Output the (x, y) coordinate of the center of the cell containing the given text.  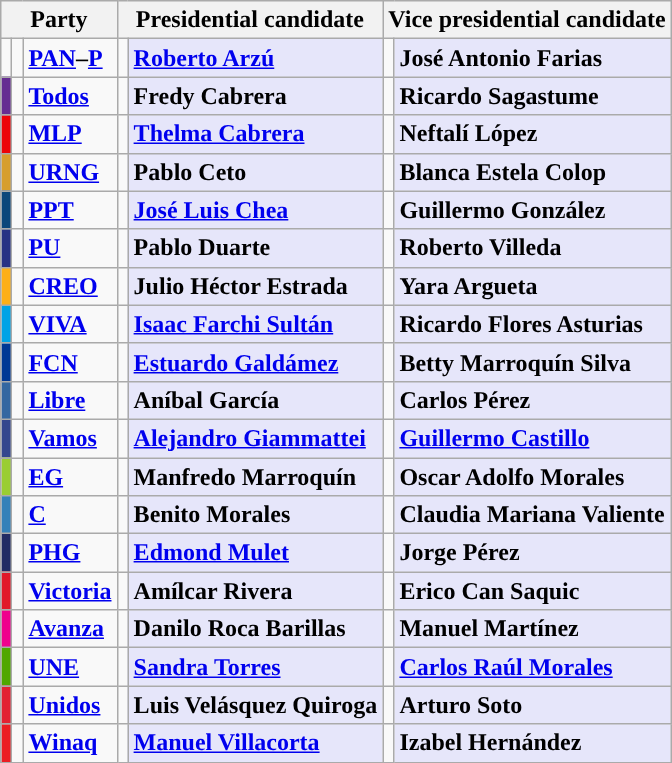
Claudia Mariana Valiente (532, 515)
Alejandro Giammattei (256, 438)
Manuel Martínez (532, 629)
UNE (70, 667)
Ricardo Sagastume (532, 96)
Betty Marroquín Silva (532, 362)
Libre (70, 400)
Edmond Mulet (256, 553)
Presidential candidate (250, 20)
Izabel Hernández (532, 743)
Danilo Roca Barillas (256, 629)
CREO (70, 286)
PU (70, 248)
Todos (70, 96)
MLP (70, 134)
Guillermo González (532, 210)
Roberto Arzú (256, 58)
VIVA (70, 324)
Guillermo Castillo (532, 438)
Manuel Villacorta (256, 743)
URNG (70, 172)
Yara Argueta (532, 286)
Julio Héctor Estrada (256, 286)
Neftalí López (532, 134)
Erico Can Saquic (532, 591)
Avanza (70, 629)
PAN–P (70, 58)
Aníbal García (256, 400)
Vice presidential candidate (527, 20)
Roberto Villeda (532, 248)
Amílcar Rivera (256, 591)
Victoria (70, 591)
José Antonio Farias (532, 58)
Estuardo Galdámez (256, 362)
Oscar Adolfo Morales (532, 477)
Jorge Pérez (532, 553)
Fredy Cabrera (256, 96)
Sandra Torres (256, 667)
Carlos Raúl Morales (532, 667)
PPT (70, 210)
José Luis Chea (256, 210)
Luis Velásquez Quiroga (256, 705)
Arturo Soto (532, 705)
Vamos (70, 438)
Pablo Duarte (256, 248)
FCN (70, 362)
Pablo Ceto (256, 172)
Carlos Pérez (532, 400)
Manfredo Marroquín (256, 477)
Unidos (70, 705)
Party (59, 20)
C (70, 515)
Blanca Estela Colop (532, 172)
Isaac Farchi Sultán (256, 324)
Benito Morales (256, 515)
Ricardo Flores Asturias (532, 324)
PHG (70, 553)
Winaq (70, 743)
EG (70, 477)
Thelma Cabrera (256, 134)
